Pinpoint the cell where the given text exists, returning its [X, Y] midpoint coordinate. 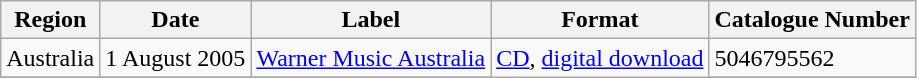
1 August 2005 [176, 58]
Format [600, 20]
CD, digital download [600, 58]
Region [50, 20]
Date [176, 20]
Label [371, 20]
5046795562 [812, 58]
Catalogue Number [812, 20]
Warner Music Australia [371, 58]
Australia [50, 58]
